Capture the cell that displays the provided text and extract its [X, Y] central coordinate. 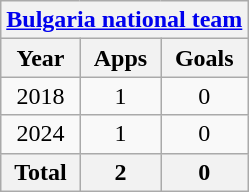
Total [40, 172]
Year [40, 58]
2 [120, 172]
Goals [204, 58]
Apps [120, 58]
2024 [40, 134]
2018 [40, 96]
Bulgaria national team [124, 20]
